Pinpoint the cell where the given text exists, returning its [x, y] midpoint coordinate. 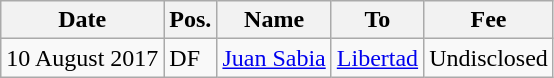
Name [274, 20]
10 August 2017 [82, 58]
Undisclosed [489, 58]
DF [190, 58]
Pos. [190, 20]
Date [82, 20]
Fee [489, 20]
Libertad [377, 58]
To [377, 20]
Juan Sabia [274, 58]
